Capture the cell that displays the provided text and extract its [x, y] central coordinate. 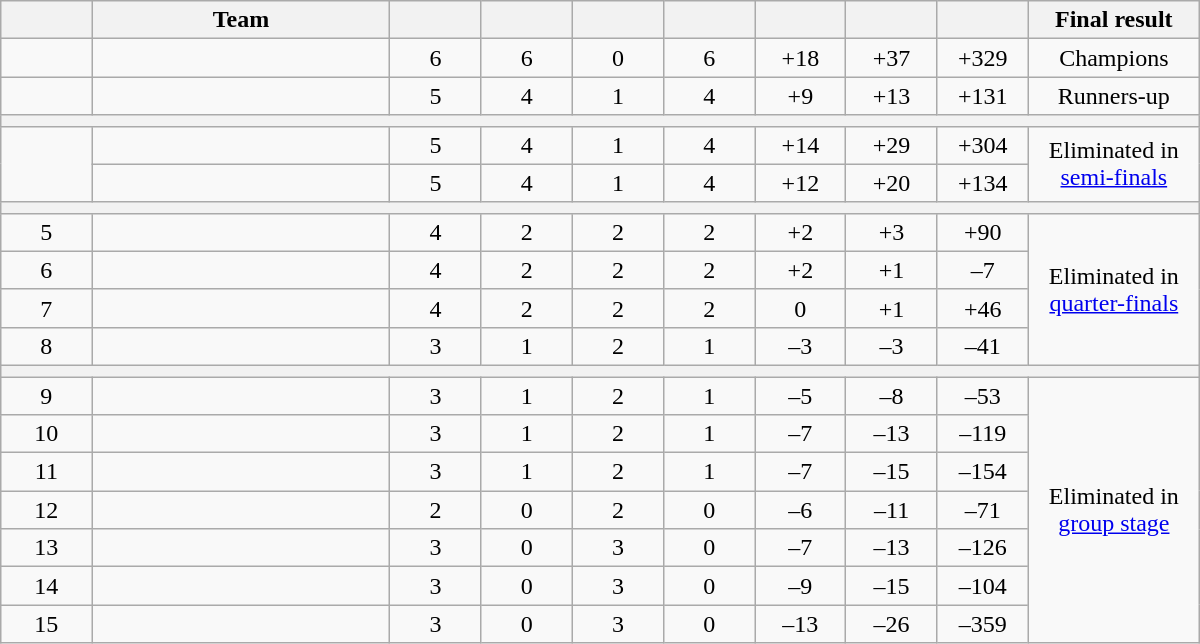
–104 [982, 586]
–126 [982, 548]
12 [46, 510]
10 [46, 434]
15 [46, 624]
+20 [892, 183]
–53 [982, 395]
7 [46, 308]
+13 [892, 96]
8 [46, 346]
–8 [892, 395]
+304 [982, 145]
–119 [982, 434]
–359 [982, 624]
Runners-up [1114, 96]
+18 [800, 58]
–9 [800, 586]
–11 [892, 510]
+46 [982, 308]
+90 [982, 232]
+12 [800, 183]
13 [46, 548]
–154 [982, 472]
Champions [1114, 58]
Final result [1114, 20]
Eliminated in quarter-finals [1114, 289]
–41 [982, 346]
+29 [892, 145]
+131 [982, 96]
Eliminated in semi-finals [1114, 164]
Team [241, 20]
+134 [982, 183]
+14 [800, 145]
11 [46, 472]
14 [46, 586]
+37 [892, 58]
+3 [892, 232]
–6 [800, 510]
–71 [982, 510]
–5 [800, 395]
–26 [892, 624]
Eliminated in group stage [1114, 509]
+329 [982, 58]
+9 [800, 96]
9 [46, 395]
